From the cell containing the given text, extract its center point as [X, Y] coordinate. 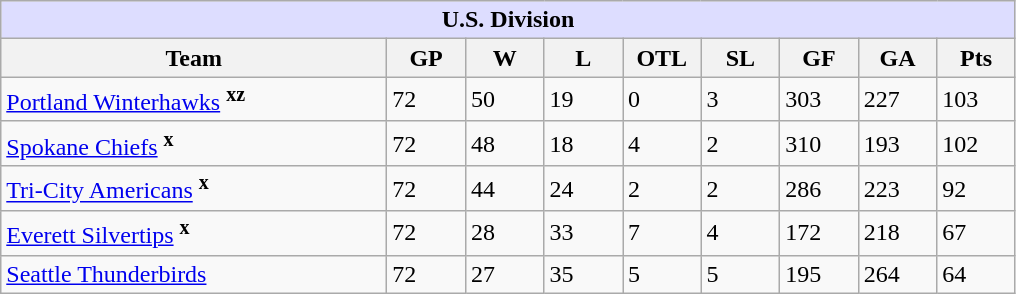
48 [504, 144]
3 [740, 100]
195 [820, 274]
Pts [976, 58]
102 [976, 144]
67 [976, 234]
264 [898, 274]
L [584, 58]
U.S. Division [508, 20]
W [504, 58]
193 [898, 144]
Seattle Thunderbirds [194, 274]
24 [584, 188]
Team [194, 58]
223 [898, 188]
GF [820, 58]
103 [976, 100]
227 [898, 100]
64 [976, 274]
0 [662, 100]
50 [504, 100]
303 [820, 100]
Tri-City Americans x [194, 188]
OTL [662, 58]
Portland Winterhawks xz [194, 100]
286 [820, 188]
33 [584, 234]
19 [584, 100]
218 [898, 234]
Spokane Chiefs x [194, 144]
44 [504, 188]
172 [820, 234]
SL [740, 58]
310 [820, 144]
7 [662, 234]
92 [976, 188]
28 [504, 234]
27 [504, 274]
35 [584, 274]
18 [584, 144]
Everett Silvertips x [194, 234]
GP [426, 58]
GA [898, 58]
